Determine the [X, Y] coordinate at the center of the cell enclosing the given text.  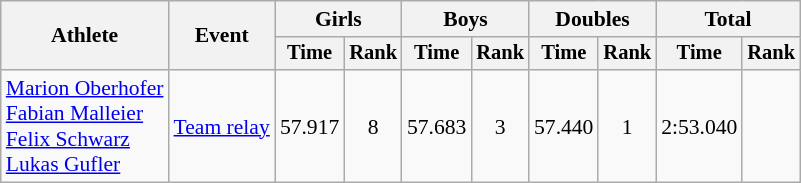
Athlete [85, 36]
Boys [466, 19]
57.683 [436, 126]
Girls [338, 19]
57.440 [564, 126]
Event [222, 36]
Total [728, 19]
Team relay [222, 126]
1 [627, 126]
57.917 [310, 126]
3 [500, 126]
2:53.040 [699, 126]
Doubles [592, 19]
Marion OberhoferFabian MalleierFelix SchwarzLukas Gufler [85, 126]
8 [373, 126]
